Extract the (x, y) coordinate from the center of the cell holding the provided text.  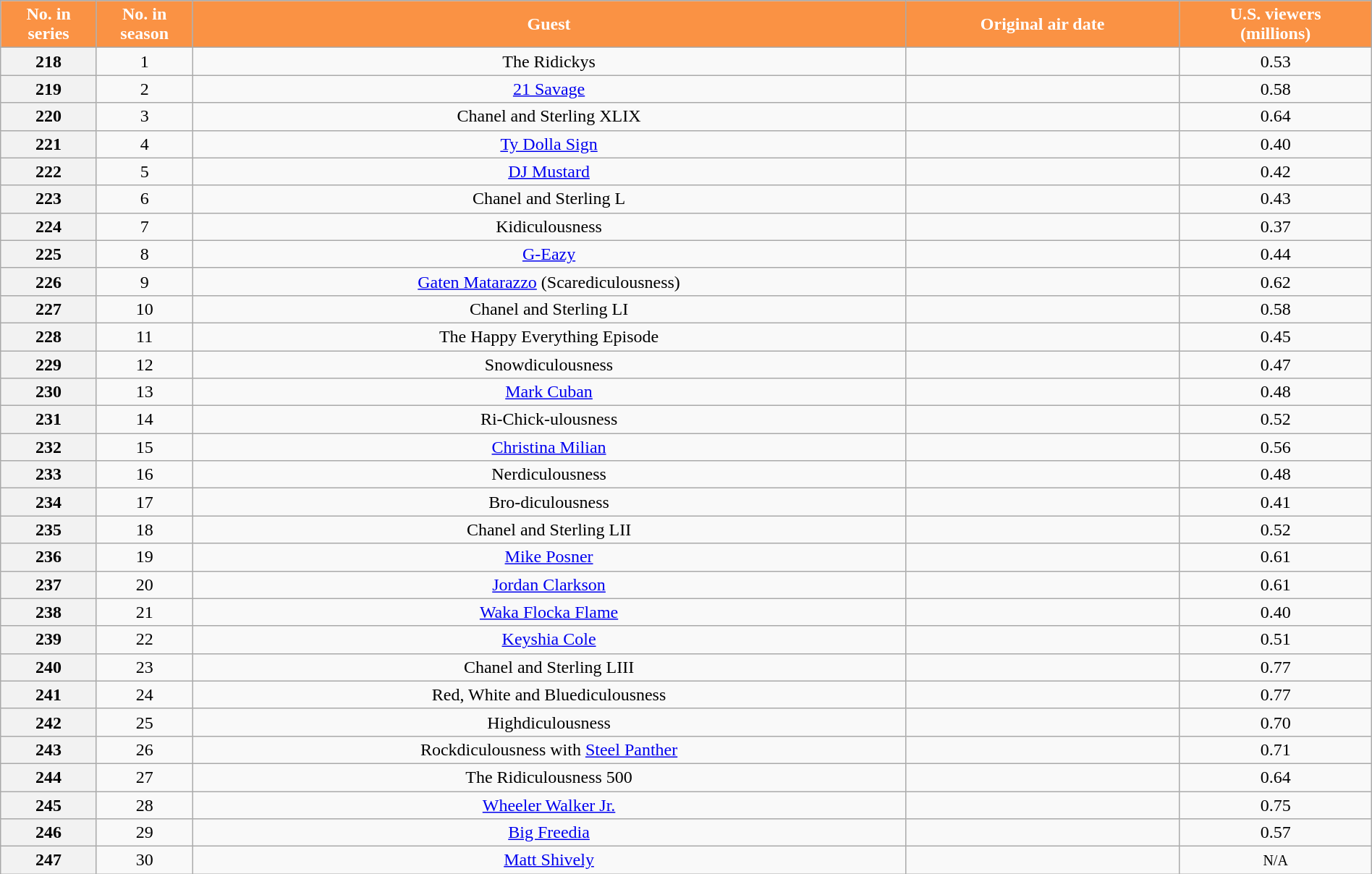
Waka Flocka Flame (549, 612)
19 (145, 557)
0.42 (1275, 171)
0.37 (1275, 226)
3 (145, 116)
223 (49, 199)
Rockdiculousness with Steel Panther (549, 750)
Original air date (1042, 25)
2 (145, 89)
228 (49, 336)
219 (49, 89)
239 (49, 640)
20 (145, 585)
18 (145, 530)
Red, White and Bluediculousness (549, 695)
Christina Milian (549, 447)
241 (49, 695)
21 (145, 612)
245 (49, 805)
No. inseason (145, 25)
The Ridickys (549, 61)
G-Eazy (549, 254)
Ty Dolla Sign (549, 144)
25 (145, 722)
237 (49, 585)
15 (145, 447)
242 (49, 722)
Gaten Matarazzo (Scarediculousness) (549, 281)
21 Savage (549, 89)
Nerdiculousness (549, 475)
Ri-Chick-ulousness (549, 420)
0.53 (1275, 61)
13 (145, 392)
240 (49, 667)
Keyshia Cole (549, 640)
Jordan Clarkson (549, 585)
233 (49, 475)
Chanel and Sterling XLIX (549, 116)
No. inseries (49, 25)
0.62 (1275, 281)
0.45 (1275, 336)
Snowdiculousness (549, 364)
231 (49, 420)
0.57 (1275, 833)
Big Freedia (549, 833)
221 (49, 144)
N/A (1275, 860)
227 (49, 309)
224 (49, 226)
Matt Shively (549, 860)
Chanel and Sterling LIII (549, 667)
1 (145, 61)
Kidiculousness (549, 226)
0.41 (1275, 502)
The Happy Everything Episode (549, 336)
29 (145, 833)
16 (145, 475)
Chanel and Sterling LII (549, 530)
243 (49, 750)
236 (49, 557)
5 (145, 171)
Mike Posner (549, 557)
Highdiculousness (549, 722)
244 (49, 777)
220 (49, 116)
26 (145, 750)
24 (145, 695)
222 (49, 171)
28 (145, 805)
229 (49, 364)
U.S. viewers(millions) (1275, 25)
30 (145, 860)
0.70 (1275, 722)
10 (145, 309)
22 (145, 640)
230 (49, 392)
8 (145, 254)
0.44 (1275, 254)
0.43 (1275, 199)
235 (49, 530)
4 (145, 144)
232 (49, 447)
Chanel and Sterling LI (549, 309)
0.71 (1275, 750)
0.47 (1275, 364)
17 (145, 502)
0.56 (1275, 447)
6 (145, 199)
27 (145, 777)
7 (145, 226)
14 (145, 420)
DJ Mustard (549, 171)
Wheeler Walker Jr. (549, 805)
12 (145, 364)
218 (49, 61)
Chanel and Sterling L (549, 199)
0.75 (1275, 805)
Bro-diculousness (549, 502)
The Ridiculousness 500 (549, 777)
11 (145, 336)
Guest (549, 25)
246 (49, 833)
225 (49, 254)
0.51 (1275, 640)
234 (49, 502)
226 (49, 281)
Mark Cuban (549, 392)
23 (145, 667)
9 (145, 281)
247 (49, 860)
238 (49, 612)
